Output the (X, Y) coordinate of the center of the cell containing the given text.  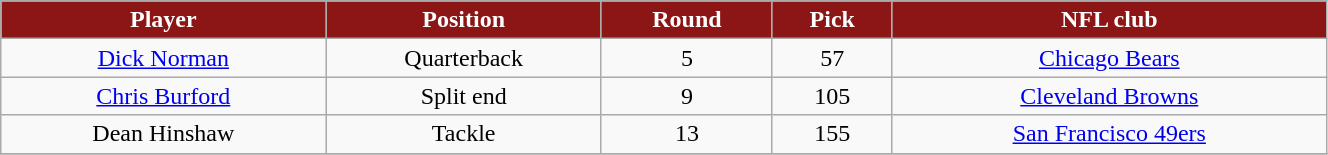
Pick (832, 20)
Chris Burford (164, 96)
Tackle (464, 134)
Position (464, 20)
Dean Hinshaw (164, 134)
Chicago Bears (1109, 58)
San Francisco 49ers (1109, 134)
Dick Norman (164, 58)
13 (686, 134)
Quarterback (464, 58)
9 (686, 96)
Split end (464, 96)
105 (832, 96)
Round (686, 20)
NFL club (1109, 20)
Cleveland Browns (1109, 96)
Player (164, 20)
155 (832, 134)
5 (686, 58)
57 (832, 58)
